Detect which cell encompasses the target text, then output its (x, y) center coordinate. 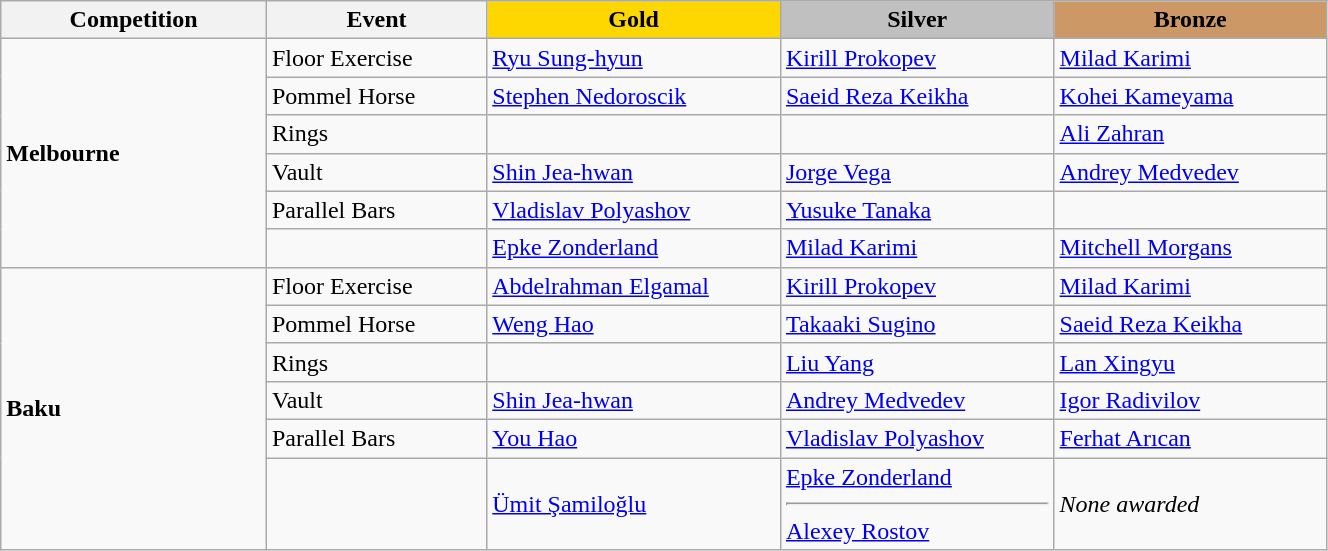
Bronze (1190, 20)
Kohei Kameyama (1190, 96)
Weng Hao (634, 324)
Lan Xingyu (1190, 362)
Takaaki Sugino (917, 324)
Baku (134, 408)
Epke Zonderland Alexey Rostov (917, 504)
Liu Yang (917, 362)
Abdelrahman Elgamal (634, 286)
Competition (134, 20)
Epke Zonderland (634, 248)
Mitchell Morgans (1190, 248)
Melbourne (134, 153)
Ümit Şamiloğlu (634, 504)
Gold (634, 20)
Silver (917, 20)
Igor Radivilov (1190, 400)
Jorge Vega (917, 172)
Yusuke Tanaka (917, 210)
None awarded (1190, 504)
Ali Zahran (1190, 134)
You Hao (634, 438)
Event (376, 20)
Ryu Sung-hyun (634, 58)
Ferhat Arıcan (1190, 438)
Stephen Nedoroscik (634, 96)
